Return the (x, y) coordinate for the center point of the cell that contains the specified text.  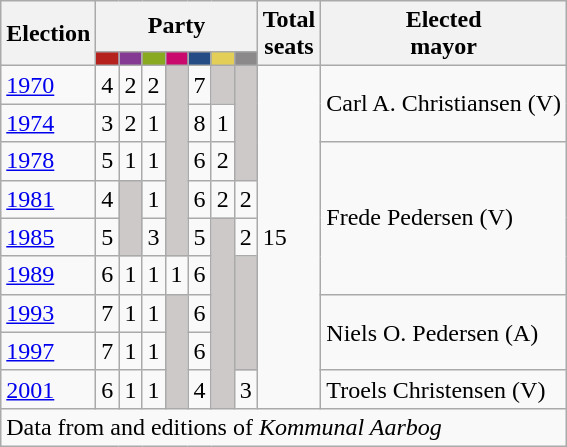
1985 (48, 237)
Election (48, 34)
Frede Pedersen (V) (444, 218)
1974 (48, 123)
8 (200, 123)
15 (289, 238)
Niels O. Pedersen (A) (444, 332)
Party (176, 26)
Data from and editions of Kommunal Aarbog (284, 427)
1981 (48, 199)
1978 (48, 161)
Carl A. Christiansen (V) (444, 104)
Totalseats (289, 34)
1970 (48, 85)
1997 (48, 351)
Troels Christensen (V) (444, 389)
1993 (48, 313)
1989 (48, 275)
2001 (48, 389)
Electedmayor (444, 34)
